Determine the (x, y) coordinate at the center of the cell enclosing the given text.  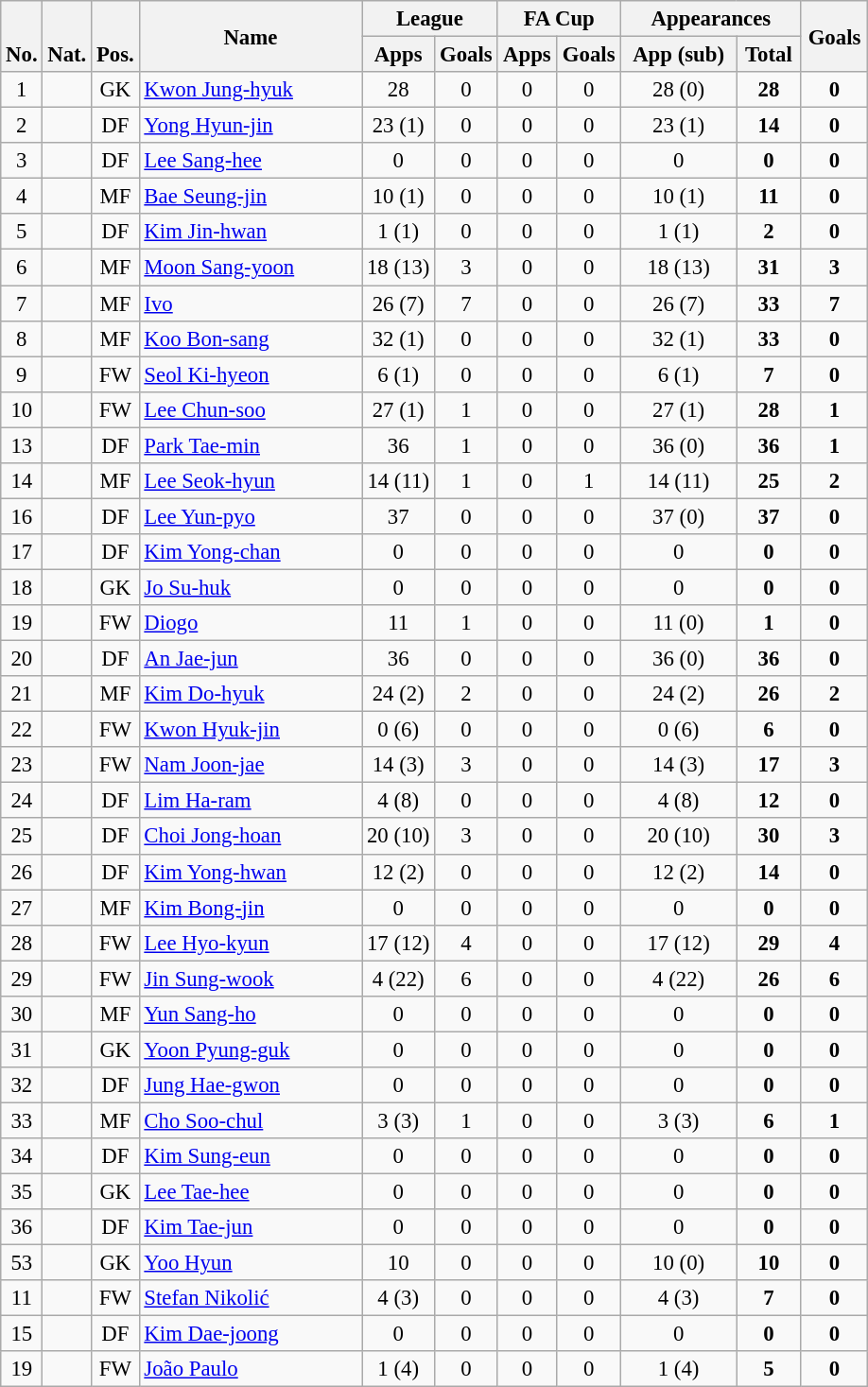
Yun Sang-ho (251, 1014)
9 (22, 374)
Koo Bon-sang (251, 338)
Kim Sung-eun (251, 1156)
27 (22, 908)
Kim Yong-hwan (251, 872)
10 (0) (679, 1263)
Jo Su-huk (251, 587)
16 (22, 516)
Bae Seung-jin (251, 197)
Lee Seok-hyun (251, 481)
23 (22, 765)
Nam Joon-jae (251, 765)
18 (22, 587)
Pos. (115, 36)
53 (22, 1263)
Lee Hyo-kyun (251, 943)
35 (22, 1192)
Kim Jin-hwan (251, 232)
Yoon Pyung-guk (251, 1049)
24 (22, 801)
15 (22, 1334)
Kim Dae-joong (251, 1334)
Name (251, 36)
Lee Yun-pyo (251, 516)
Appearances (711, 19)
28 (0) (679, 90)
22 (22, 730)
Lee Sang-hee (251, 161)
App (sub) (679, 55)
12 (770, 801)
19 (22, 623)
Ivo (251, 303)
Park Tae-min (251, 445)
Nat. (67, 36)
20 (22, 659)
Kim Bong-jin (251, 908)
Diogo (251, 623)
32 (22, 1085)
An Jae-jun (251, 659)
Kim Do-hyuk (251, 694)
Lim Ha-ram (251, 801)
Jung Hae-gwon (251, 1085)
37 (0) (679, 516)
FA Cup (560, 19)
Yoo Hyun (251, 1263)
Stefan Nikolić (251, 1298)
Cho Soo-chul (251, 1120)
League (429, 19)
Yong Hyun-jin (251, 126)
Lee Tae-hee (251, 1192)
8 (22, 338)
11 (0) (679, 623)
13 (22, 445)
Kim Tae-jun (251, 1227)
No. (22, 36)
Total (770, 55)
34 (22, 1156)
21 (22, 694)
Lee Chun-soo (251, 409)
5 (22, 232)
Kwon Hyuk-jin (251, 730)
Kim Yong-chan (251, 552)
Kwon Jung-hyuk (251, 90)
Moon Sang-yoon (251, 268)
Seol Ki-hyeon (251, 374)
Jin Sung-wook (251, 979)
Choi Jong-hoan (251, 837)
